Locate the cell with the specified text and output its [X, Y] center coordinate. 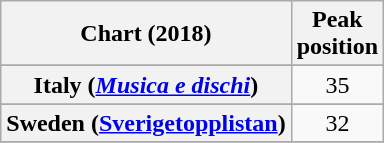
32 [337, 123]
Sweden (Sverigetopplistan) [146, 123]
Peakposition [337, 34]
35 [337, 85]
Chart (2018) [146, 34]
Italy (Musica e dischi) [146, 85]
